Pinpoint the cell where the given text exists, returning its (x, y) midpoint coordinate. 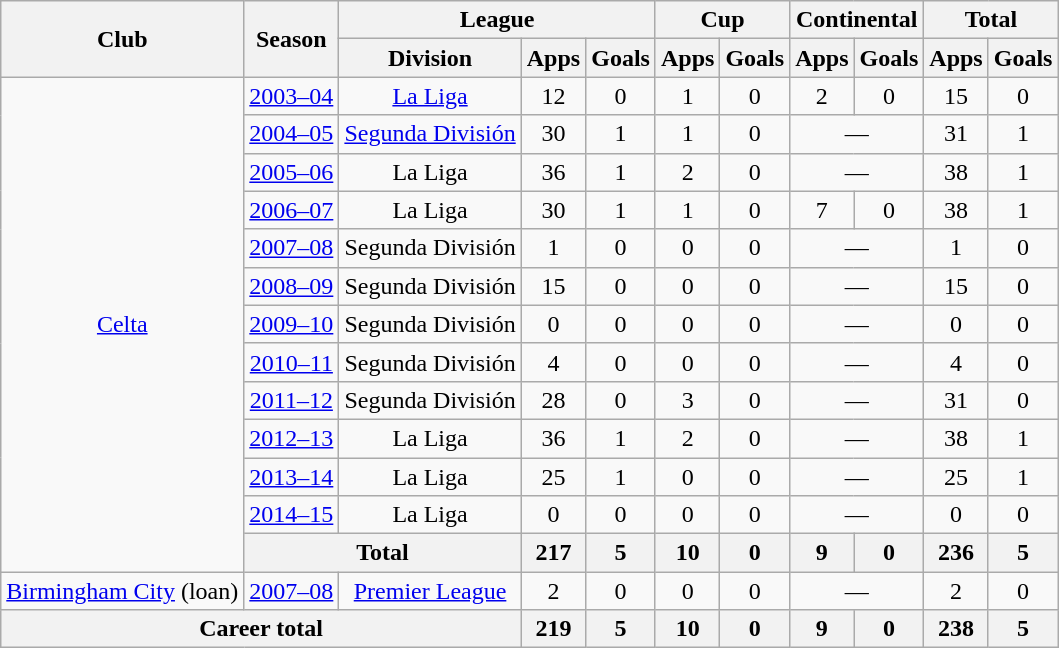
2013–14 (292, 477)
Birmingham City (loan) (122, 591)
2010–11 (292, 362)
236 (956, 553)
217 (553, 553)
28 (553, 400)
Division (430, 58)
Celta (122, 324)
Season (292, 39)
Cup (722, 20)
2008–09 (292, 286)
2006–07 (292, 210)
Continental (857, 20)
League (498, 20)
12 (553, 96)
2014–15 (292, 515)
2009–10 (292, 324)
2005–06 (292, 172)
238 (956, 629)
2004–05 (292, 134)
2011–12 (292, 400)
2003–04 (292, 96)
2012–13 (292, 438)
Career total (261, 629)
219 (553, 629)
Premier League (430, 591)
7 (822, 210)
3 (687, 400)
Club (122, 39)
